Extract the (x, y) coordinate from the center of the cell holding the provided text.  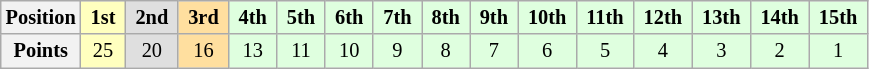
6 (547, 51)
25 (104, 51)
7 (494, 51)
3rd (203, 17)
15th (838, 17)
20 (152, 51)
Position (41, 17)
12th (663, 17)
8 (446, 51)
5 (604, 51)
7th (397, 17)
4th (253, 17)
6th (349, 17)
11th (604, 17)
9th (494, 17)
5th (301, 17)
Points (41, 51)
10th (547, 17)
8th (446, 17)
2 (779, 51)
13 (253, 51)
11 (301, 51)
1st (104, 17)
13th (721, 17)
1 (838, 51)
2nd (152, 17)
4 (663, 51)
3 (721, 51)
14th (779, 17)
16 (203, 51)
10 (349, 51)
9 (397, 51)
